Return the [x, y] coordinate for the center point of the cell that contains the specified text.  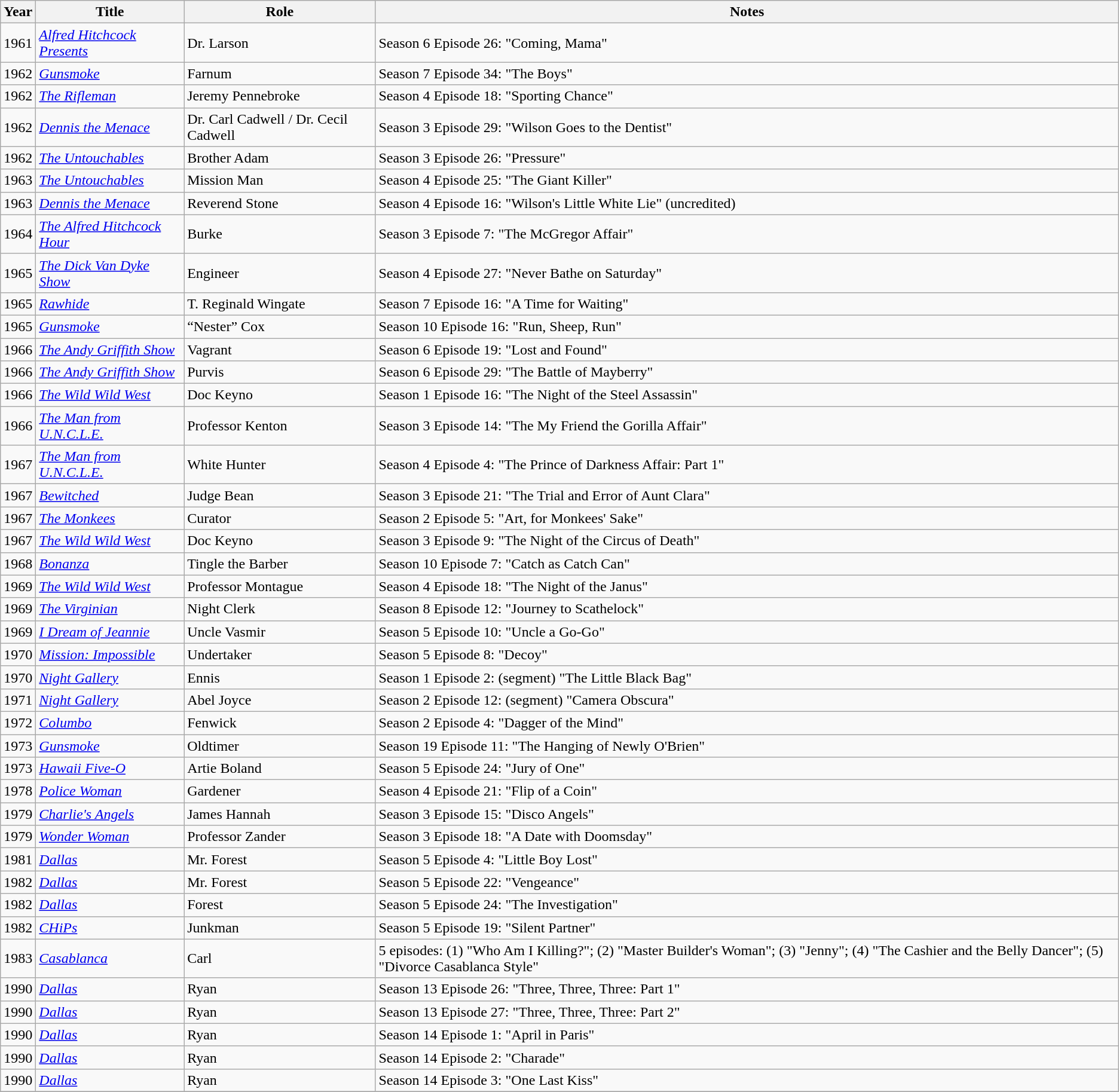
Season 3 Episode 15: "Disco Angels" [747, 814]
The Rifleman [110, 96]
Season 4 Episode 18: "Sporting Chance" [747, 96]
CHiPs [110, 928]
Notes [747, 12]
Engineer [280, 273]
Season 3 Episode 29: "Wilson Goes to the Dentist" [747, 127]
1981 [18, 859]
Wonder Woman [110, 837]
Forest [280, 905]
Season 3 Episode 26: "Pressure" [747, 158]
Junkman [280, 928]
Police Woman [110, 791]
Season 3 Episode 9: "The Night of the Circus of Death" [747, 541]
Mission Man [280, 181]
Season 5 Episode 10: "Uncle a Go-Go" [747, 632]
Season 4 Episode 21: "Flip of a Coin" [747, 791]
Season 3 Episode 7: "The McGregor Affair" [747, 234]
Season 2 Episode 12: (segment) "Camera Obscura" [747, 700]
Season 6 Episode 29: "The Battle of Mayberry" [747, 372]
Season 7 Episode 16: "A Time for Waiting" [747, 304]
Fenwick [280, 723]
Season 3 Episode 14: "The My Friend the Gorilla Affair" [747, 426]
Purvis [280, 372]
Season 1 Episode 16: "The Night of the Steel Assassin" [747, 395]
Season 5 Episode 22: "Vengeance" [747, 882]
Season 6 Episode 26: "Coming, Mama" [747, 43]
Season 4 Episode 4: "The Prince of Darkness Affair: Part 1" [747, 465]
The Virginian [110, 609]
Season 3 Episode 21: "The Trial and Error of Aunt Clara" [747, 495]
Professor Zander [280, 837]
Dr. Carl Cadwell / Dr. Cecil Cadwell [280, 127]
T. Reginald Wingate [280, 304]
Season 4 Episode 27: "Never Bathe on Saturday" [747, 273]
The Monkees [110, 518]
Tingle the Barber [280, 564]
1968 [18, 564]
1978 [18, 791]
Season 6 Episode 19: "Lost and Found" [747, 350]
Bewitched [110, 495]
Night Clerk [280, 609]
Bonanza [110, 564]
Season 4 Episode 16: "Wilson's Little White Lie" (uncredited) [747, 203]
Judge Bean [280, 495]
“Nester” Cox [280, 326]
Season 14 Episode 1: "April in Paris" [747, 1035]
Season 7 Episode 34: "The Boys" [747, 74]
Rawhide [110, 304]
Artie Boland [280, 769]
Title [110, 12]
Vagrant [280, 350]
Season 8 Episode 12: "Journey to Scathelock" [747, 609]
Burke [280, 234]
Jeremy Pennebroke [280, 96]
Brother Adam [280, 158]
Season 1 Episode 2: (segment) "The Little Black Bag" [747, 677]
I Dream of Jeannie [110, 632]
Season 10 Episode 16: "Run, Sheep, Run" [747, 326]
Season 4 Episode 25: "The Giant Killer" [747, 181]
Abel Joyce [280, 700]
Role [280, 12]
Season 13 Episode 27: "Three, Three, Three: Part 2" [747, 1012]
1983 [18, 959]
Season 3 Episode 18: "A Date with Doomsday" [747, 837]
Curator [280, 518]
Alfred Hitchcock Presents [110, 43]
Professor Kenton [280, 426]
1964 [18, 234]
Casablanca [110, 959]
Hawaii Five-O [110, 769]
Reverend Stone [280, 203]
1971 [18, 700]
Uncle Vasmir [280, 632]
Ennis [280, 677]
Season 5 Episode 19: "Silent Partner" [747, 928]
Oldtimer [280, 745]
Columbo [110, 723]
Carl [280, 959]
1972 [18, 723]
Professor Montague [280, 586]
Season 10 Episode 7: "Catch as Catch Can" [747, 564]
Season 14 Episode 2: "Charade" [747, 1057]
Season 5 Episode 8: "Decoy" [747, 654]
Year [18, 12]
Gardener [280, 791]
James Hannah [280, 814]
Season 13 Episode 26: "Three, Three, Three: Part 1" [747, 989]
Farnum [280, 74]
Season 5 Episode 4: "Little Boy Lost" [747, 859]
The Dick Van Dyke Show [110, 273]
Charlie's Angels [110, 814]
Dr. Larson [280, 43]
Season 5 Episode 24: "Jury of One" [747, 769]
Season 2 Episode 5: "Art, for Monkees' Sake" [747, 518]
Mission: Impossible [110, 654]
Season 4 Episode 18: "The Night of the Janus" [747, 586]
Season 14 Episode 3: "One Last Kiss" [747, 1080]
Season 2 Episode 4: "Dagger of the Mind" [747, 723]
Undertaker [280, 654]
White Hunter [280, 465]
The Alfred Hitchcock Hour [110, 234]
1961 [18, 43]
Season 19 Episode 11: "The Hanging of Newly O'Brien" [747, 745]
Season 5 Episode 24: "The Investigation" [747, 905]
